Search for the cell housing the specified text and yield its (X, Y) center coordinate. 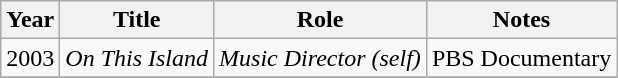
PBS Documentary (521, 58)
Title (137, 20)
Notes (521, 20)
Music Director (self) (320, 58)
2003 (30, 58)
On This Island (137, 58)
Year (30, 20)
Role (320, 20)
